From the cell containing the given text, extract its center point as [X, Y] coordinate. 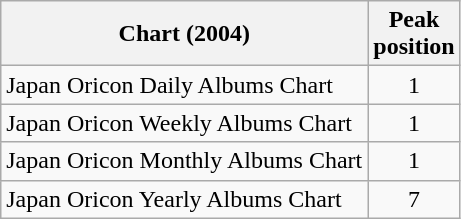
Japan Oricon Weekly Albums Chart [184, 123]
Japan Oricon Daily Albums Chart [184, 85]
7 [414, 199]
Peakposition [414, 34]
Chart (2004) [184, 34]
Japan Oricon Yearly Albums Chart [184, 199]
Japan Oricon Monthly Albums Chart [184, 161]
